Capture the cell that displays the provided text and extract its (x, y) central coordinate. 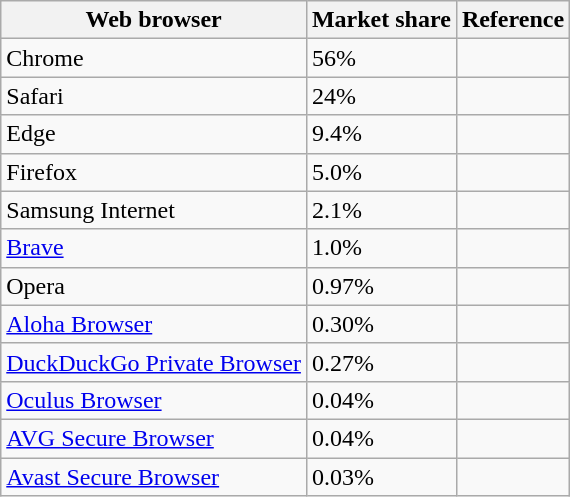
9.4% (381, 134)
Aloha Browser (154, 324)
Chrome (154, 58)
Avast Secure Browser (154, 477)
Samsung Internet (154, 210)
Reference (512, 20)
Edge (154, 134)
DuckDuckGo Private Browser (154, 362)
Firefox (154, 172)
5.0% (381, 172)
Oculus Browser (154, 400)
24% (381, 96)
2.1% (381, 210)
0.03% (381, 477)
1.0% (381, 248)
Opera (154, 286)
Brave (154, 248)
0.97% (381, 286)
0.30% (381, 324)
0.27% (381, 362)
AVG Secure Browser (154, 438)
Market share (381, 20)
Safari (154, 96)
Web browser (154, 20)
56% (381, 58)
